Output the [x, y] coordinate of the center of the cell containing the given text.  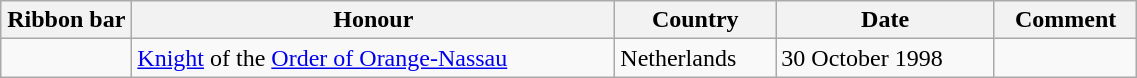
Honour [374, 20]
Comment [1066, 20]
Country [696, 20]
Ribbon bar [66, 20]
30 October 1998 [886, 58]
Date [886, 20]
Knight of the Order of Orange-Nassau [374, 58]
Netherlands [696, 58]
